Scan for the cell matching the given text and deliver its [x, y] coordinate at center. 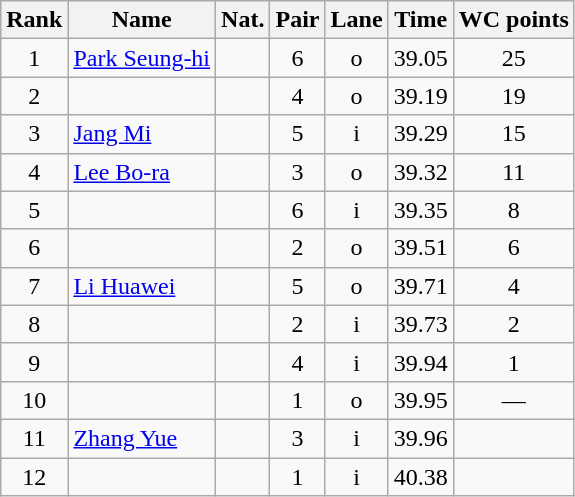
Jang Mi [142, 134]
7 [34, 286]
40.38 [420, 477]
12 [34, 477]
Time [420, 20]
39.29 [420, 134]
39.51 [420, 248]
25 [514, 58]
Zhang Yue [142, 438]
39.35 [420, 210]
Rank [34, 20]
9 [34, 362]
Park Seung-hi [142, 58]
39.95 [420, 400]
39.19 [420, 96]
39.05 [420, 58]
Nat. [243, 20]
WC points [514, 20]
Pair [298, 20]
39.73 [420, 324]
15 [514, 134]
39.96 [420, 438]
— [514, 400]
10 [34, 400]
39.32 [420, 172]
Li Huawei [142, 286]
Lane [356, 20]
39.94 [420, 362]
19 [514, 96]
39.71 [420, 286]
Name [142, 20]
Lee Bo-ra [142, 172]
